Return [x, y] of the center of cell containing provided text 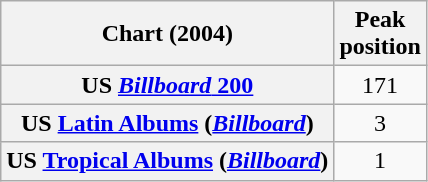
US Latin Albums (Billboard) [168, 123]
Peakposition [380, 34]
3 [380, 123]
US Billboard 200 [168, 85]
Chart (2004) [168, 34]
US Tropical Albums (Billboard) [168, 161]
1 [380, 161]
171 [380, 85]
